For the text-containing cell, return its midpoint in (x, y) coordinate format. 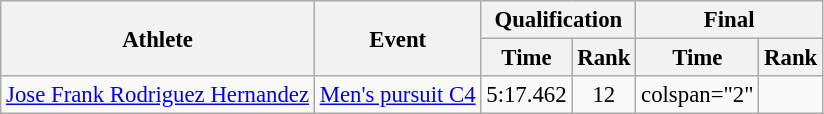
12 (604, 95)
Athlete (158, 38)
5:17.462 (526, 95)
Qualification (558, 20)
colspan="2" (698, 95)
Final (730, 20)
Jose Frank Rodriguez Hernandez (158, 95)
Event (398, 38)
Men's pursuit C4 (398, 95)
